From the cell containing the given text, extract its center point as (x, y) coordinate. 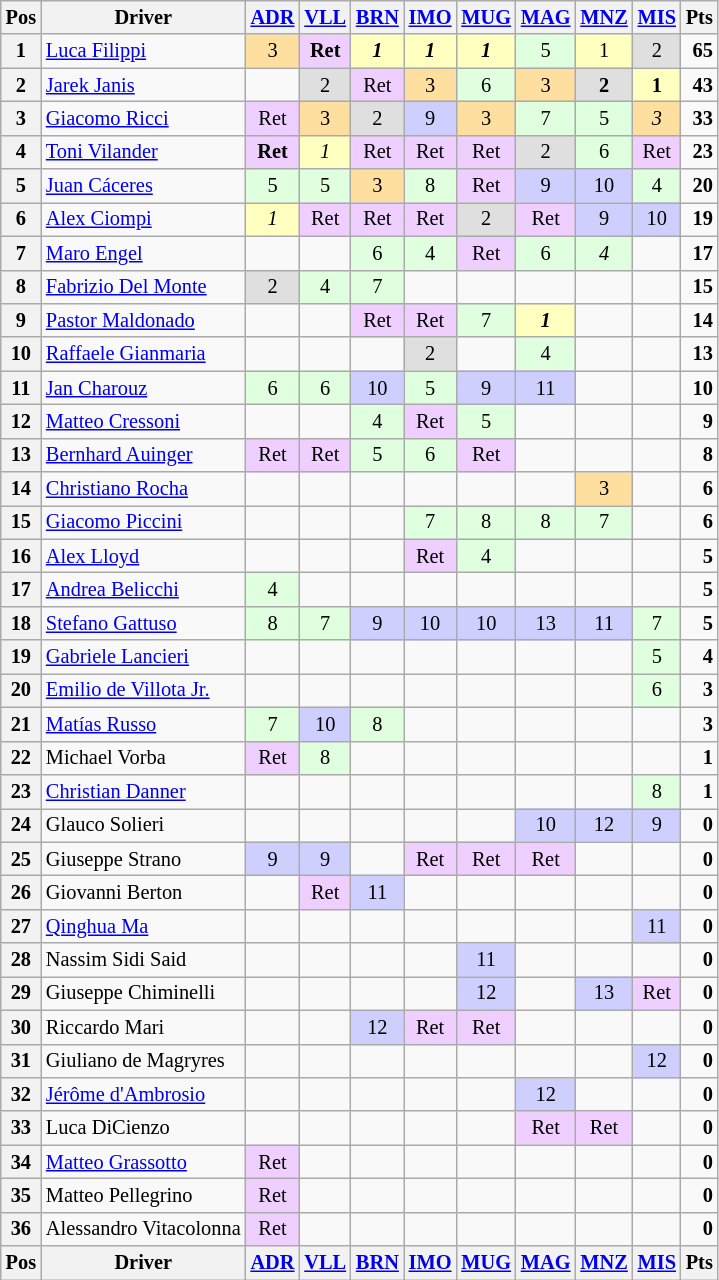
29 (21, 993)
Maro Engel (144, 253)
Jarek Janis (144, 85)
18 (21, 623)
Alessandro Vitacolonna (144, 1229)
Toni Vilander (144, 152)
Giacomo Ricci (144, 118)
Andrea Belicchi (144, 589)
31 (21, 1061)
24 (21, 825)
Christian Danner (144, 791)
Emilio de Villota Jr. (144, 690)
Matteo Pellegrino (144, 1195)
Matías Russo (144, 724)
34 (21, 1162)
43 (700, 85)
Stefano Gattuso (144, 623)
Nassim Sidi Said (144, 960)
65 (700, 51)
30 (21, 1027)
Jan Charouz (144, 388)
Giuliano de Magryres (144, 1061)
32 (21, 1094)
Giovanni Berton (144, 892)
36 (21, 1229)
Pastor Maldonado (144, 320)
Christiano Rocha (144, 489)
Michael Vorba (144, 758)
28 (21, 960)
Jérôme d'Ambrosio (144, 1094)
Giuseppe Strano (144, 859)
16 (21, 556)
Alex Lloyd (144, 556)
Matteo Cressoni (144, 421)
Giacomo Piccini (144, 522)
25 (21, 859)
Alex Ciompi (144, 219)
Bernhard Auinger (144, 455)
Juan Cáceres (144, 186)
Fabrizio Del Monte (144, 287)
26 (21, 892)
21 (21, 724)
Luca Filippi (144, 51)
Matteo Grassotto (144, 1162)
Gabriele Lancieri (144, 657)
Qinghua Ma (144, 926)
Giuseppe Chiminelli (144, 993)
22 (21, 758)
Riccardo Mari (144, 1027)
Glauco Solieri (144, 825)
Raffaele Gianmaria (144, 354)
27 (21, 926)
35 (21, 1195)
Luca DiCienzo (144, 1128)
